Pinpoint the cell where the given text exists, returning its (X, Y) midpoint coordinate. 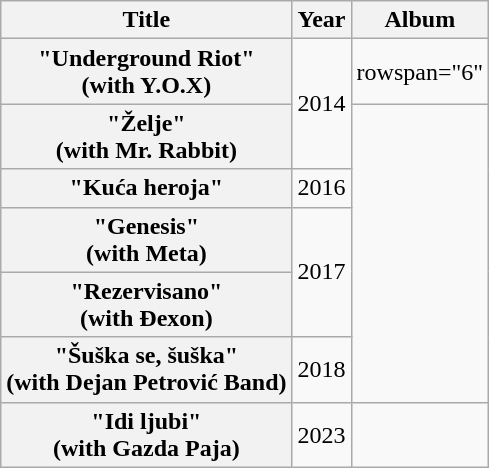
2016 (322, 188)
"Idi ljubi"(with Gazda Paja) (146, 434)
"Šuška se, šuška"(with Dejan Petrović Band) (146, 370)
"Rezervisano"(with Đexon) (146, 304)
"Underground Riot"(with Y.O.X) (146, 72)
"Genesis"(with Meta) (146, 240)
2017 (322, 272)
Year (322, 20)
rowspan="6" (420, 72)
2014 (322, 104)
"Kuća heroja" (146, 188)
Title (146, 20)
"Želje"(with Mr. Rabbit) (146, 136)
2018 (322, 370)
Album (420, 20)
2023 (322, 434)
